Locate the cell with the specified text and output its (X, Y) center coordinate. 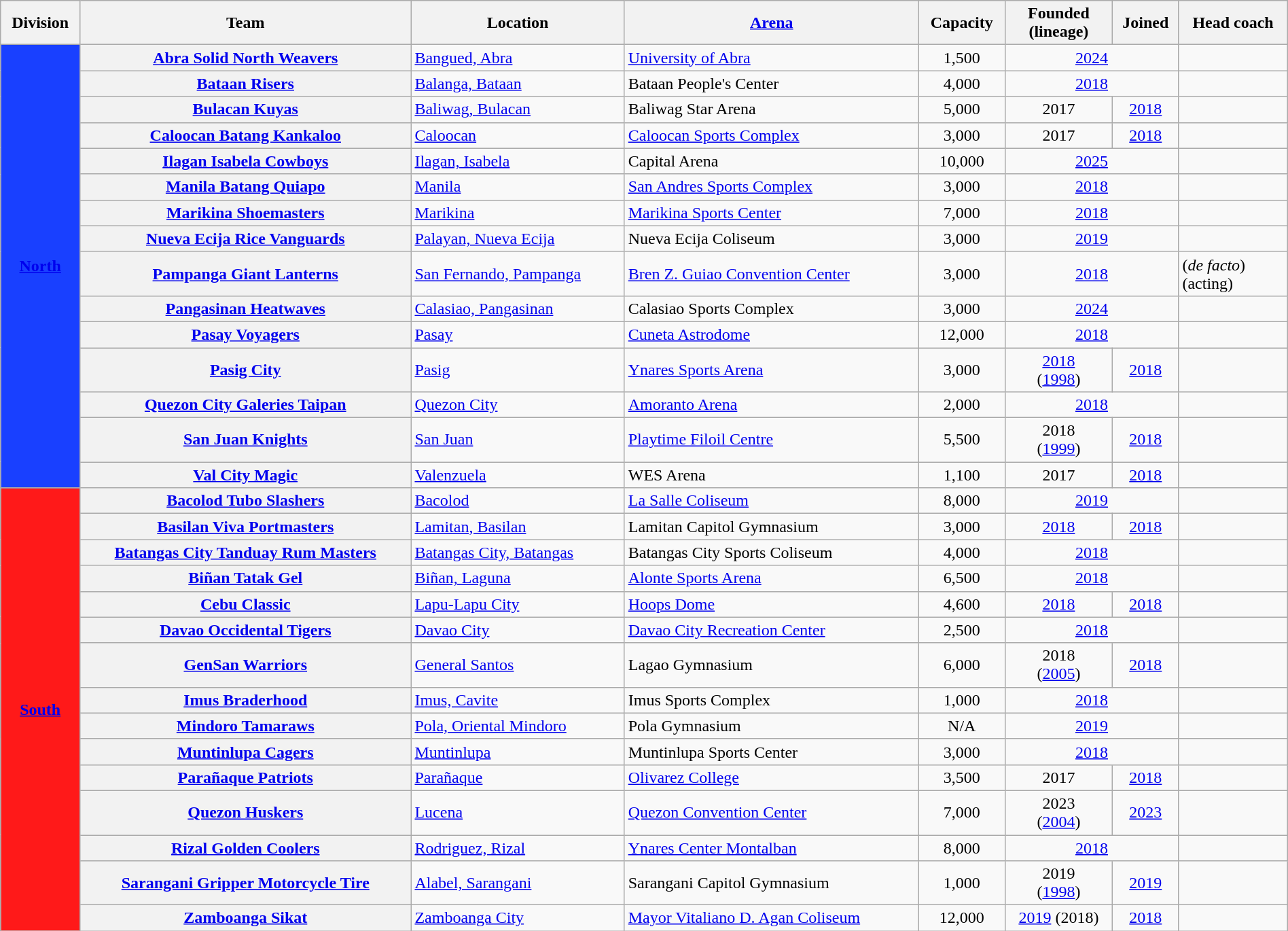
Division (41, 23)
Pola Gymnasium (772, 726)
Capital Arena (772, 161)
Pasig City (246, 370)
Head coach (1233, 23)
Quezon City (518, 405)
Batangas City, Batangas (518, 552)
Batangas City Tanduay Rum Masters (246, 552)
Palayan, Nueva Ecija (518, 239)
Pasay Voyagers (246, 334)
Baliwag Star Arena (772, 109)
Caloocan Batang Kankaloo (246, 135)
2025 (1092, 161)
Nueva Ecija Coliseum (772, 239)
Pasay (518, 334)
Batangas City Sports Coliseum (772, 552)
Marikina Shoemasters (246, 213)
Team (246, 23)
Quezon Convention Center (772, 813)
Manila Batang Quiapo (246, 187)
6,500 (962, 578)
Lucena (518, 813)
Bacolod (518, 501)
San Andres Sports Complex (772, 187)
Ynares Sports Arena (772, 370)
Amoranto Arena (772, 405)
Imus, Cavite (518, 700)
Baliwag, Bulacan (518, 109)
Caloocan Sports Complex (772, 135)
Lamitan, Basilan (518, 527)
Zamboanga Sikat (246, 918)
Capacity (962, 23)
Alabel, Sarangani (518, 883)
4,600 (962, 604)
Marikina (518, 213)
Parañaque (518, 777)
Muntinlupa Sports Center (772, 752)
Pangasinan Heatwaves (246, 309)
San Juan Knights (246, 440)
Parañaque Patriots (246, 777)
Lapu-Lapu City (518, 604)
Ilagan, Isabela (518, 161)
Bataan People's Center (772, 84)
Abra Solid North Weavers (246, 58)
Lamitan Capitol Gymnasium (772, 527)
Lagao Gymnasium (772, 665)
Manila (518, 187)
GenSan Warriors (246, 665)
Founded (lineage) (1058, 23)
1,100 (962, 475)
Nueva Ecija Rice Vanguards (246, 239)
Pola, Oriental Mindoro (518, 726)
Imus Sports Complex (772, 700)
Valenzuela (518, 475)
Davao City (518, 630)
N/A (962, 726)
5,000 (962, 109)
Bacolod Tubo Slashers (246, 501)
2,500 (962, 630)
Location (518, 23)
WES Arena (772, 475)
Alonte Sports Arena (772, 578)
Rodriguez, Rizal (518, 847)
Imus Braderhood (246, 700)
Joined (1145, 23)
5,500 (962, 440)
Cebu Classic (246, 604)
Rizal Golden Coolers (246, 847)
Sarangani Capitol Gymnasium (772, 883)
Olivarez College (772, 777)
Zamboanga City (518, 918)
Marikina Sports Center (772, 213)
Biñan Tatak Gel (246, 578)
Arena (772, 23)
Muntinlupa Cagers (246, 752)
2019 (2018) (1058, 918)
Ynares Center Montalban (772, 847)
Val City Magic (246, 475)
1,500 (962, 58)
(de facto) (acting) (1233, 273)
Davao Occidental Tigers (246, 630)
Bulacan Kuyas (246, 109)
2018(1998) (1058, 370)
General Santos (518, 665)
Mayor Vitaliano D. Agan Coliseum (772, 918)
University of Abra (772, 58)
Cuneta Astrodome (772, 334)
Pampanga Giant Lanterns (246, 273)
2018 (2005) (1058, 665)
2,000 (962, 405)
Hoops Dome (772, 604)
La Salle Coliseum (772, 501)
South (41, 709)
3,500 (962, 777)
Basilan Viva Portmasters (246, 527)
Quezon Huskers (246, 813)
Sarangani Gripper Motorcycle Tire (246, 883)
Biñan, Laguna (518, 578)
San Fernando, Pampanga (518, 273)
Balanga, Bataan (518, 84)
San Juan (518, 440)
Muntinlupa (518, 752)
North (41, 266)
Quezon City Galeries Taipan (246, 405)
Pasig (518, 370)
Bataan Risers (246, 84)
6,000 (962, 665)
Davao City Recreation Center (772, 630)
Calasiao Sports Complex (772, 309)
2023 (2004) (1058, 813)
2018 (1999) (1058, 440)
Calasiao, Pangasinan (518, 309)
Playtime Filoil Centre (772, 440)
2019 (1998) (1058, 883)
Caloocan (518, 135)
2023 (1145, 813)
Bren Z. Guiao Convention Center (772, 273)
10,000 (962, 161)
Bangued, Abra (518, 58)
Ilagan Isabela Cowboys (246, 161)
Mindoro Tamaraws (246, 726)
